From the cell containing the given text, extract its center point as [X, Y] coordinate. 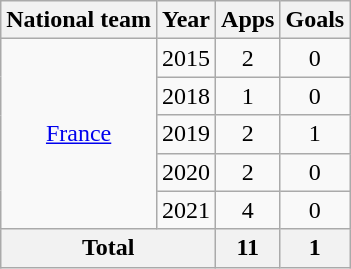
Year [186, 20]
France [79, 134]
2019 [186, 134]
2021 [186, 210]
Apps [248, 20]
Total [108, 248]
2020 [186, 172]
Goals [315, 20]
2018 [186, 96]
11 [248, 248]
4 [248, 210]
National team [79, 20]
2015 [186, 58]
